From the cell containing the given text, extract its center point as [X, Y] coordinate. 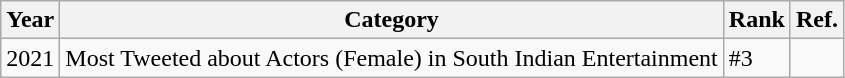
Category [392, 20]
Year [30, 20]
Most Tweeted about Actors (Female) in South Indian Entertainment [392, 58]
Ref. [816, 20]
Rank [756, 20]
2021 [30, 58]
#3 [756, 58]
